Extract the (x, y) coordinate from the center of the cell holding the provided text.  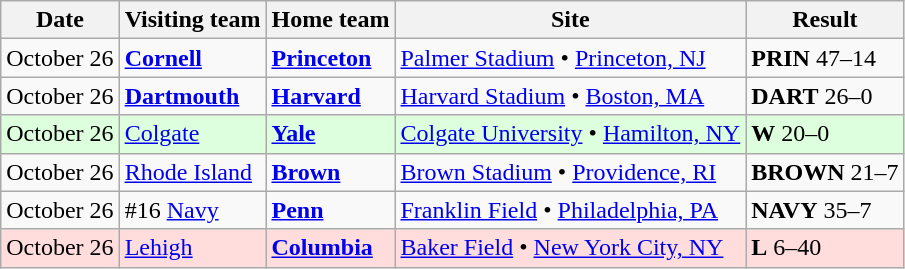
L 6–40 (825, 248)
Columbia (330, 248)
NAVY 35–7 (825, 210)
Lehigh (192, 248)
Cornell (192, 58)
PRIN 47–14 (825, 58)
Brown (330, 172)
Rhode Island (192, 172)
Colgate (192, 134)
Colgate University • Hamilton, NY (570, 134)
DART 26–0 (825, 96)
Brown Stadium • Providence, RI (570, 172)
Result (825, 20)
Harvard Stadium • Boston, MA (570, 96)
Princeton (330, 58)
Baker Field • New York City, NY (570, 248)
BROWN 21–7 (825, 172)
#16 Navy (192, 210)
W 20–0 (825, 134)
Visiting team (192, 20)
Franklin Field • Philadelphia, PA (570, 210)
Penn (330, 210)
Home team (330, 20)
Yale (330, 134)
Harvard (330, 96)
Dartmouth (192, 96)
Palmer Stadium • Princeton, NJ (570, 58)
Site (570, 20)
Date (60, 20)
